From the cell containing the given text, extract its center point as (x, y) coordinate. 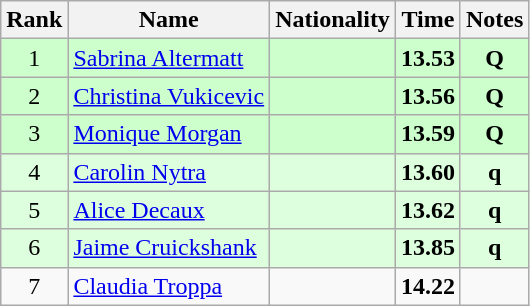
Christina Vukicevic (169, 96)
Monique Morgan (169, 134)
13.59 (428, 134)
Nationality (333, 20)
Claudia Troppa (169, 286)
6 (34, 248)
Carolin Nytra (169, 172)
2 (34, 96)
Rank (34, 20)
Alice Decaux (169, 210)
5 (34, 210)
13.53 (428, 58)
3 (34, 134)
7 (34, 286)
14.22 (428, 286)
Notes (494, 20)
1 (34, 58)
13.56 (428, 96)
Jaime Cruickshank (169, 248)
4 (34, 172)
13.60 (428, 172)
Sabrina Altermatt (169, 58)
13.62 (428, 210)
Time (428, 20)
Name (169, 20)
13.85 (428, 248)
